Provide the (x, y) coordinate of the cell's center where the given text is located.  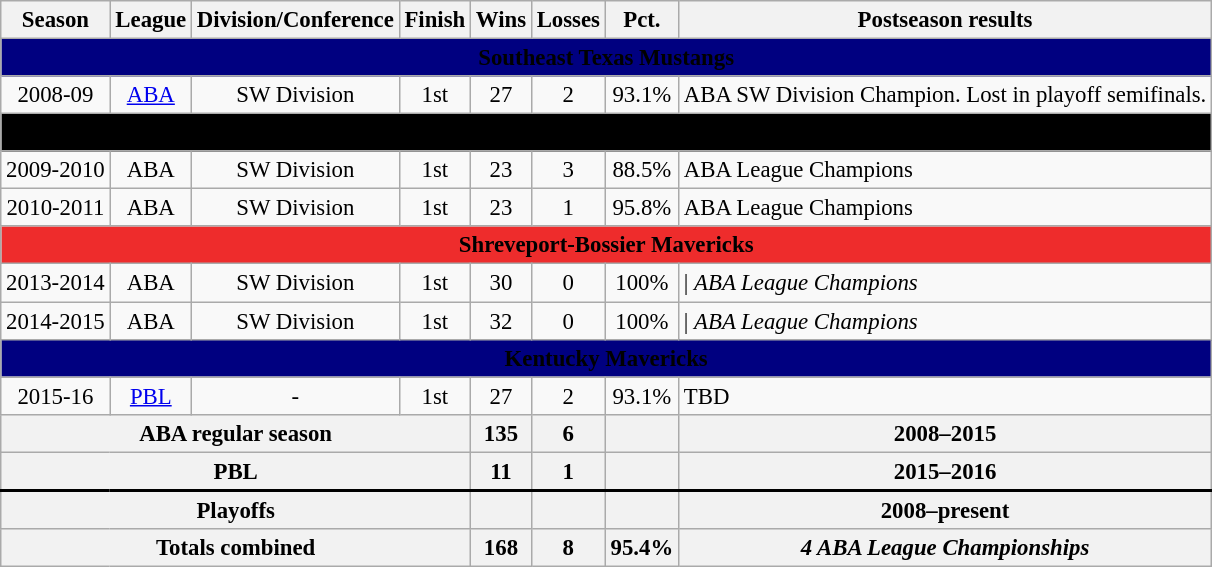
Division/Conference (296, 20)
11 (502, 471)
2015–2016 (946, 471)
- (296, 396)
30 (502, 283)
3 (568, 170)
2010-2011 (56, 208)
Season (56, 20)
2008–2015 (946, 433)
6 (568, 433)
Playoffs (236, 509)
Southeast Texas Mustangs (606, 58)
168 (502, 548)
2013-2014 (56, 283)
Kentucky Mavericks (606, 358)
Totals combined (236, 548)
95.8% (642, 208)
2008-09 (56, 95)
2008–present (946, 509)
2009-2010 (56, 170)
2015-16 (56, 396)
Postseason results (946, 20)
4 ABA League Championships (946, 548)
Wins (502, 20)
Losses (568, 20)
Pct. (642, 20)
Southeast Texas Mavericks (606, 133)
League (150, 20)
2014-2015 (56, 321)
135 (502, 433)
Shreveport-Bossier Mavericks (606, 245)
8 (568, 548)
ABA SW Division Champion. Lost in playoff semifinals. (946, 95)
Finish (434, 20)
32 (502, 321)
ABA regular season (236, 433)
TBD (946, 396)
88.5% (642, 170)
95.4% (642, 548)
